Identify which cell holds the provided text, then report its (x, y) central coordinate. 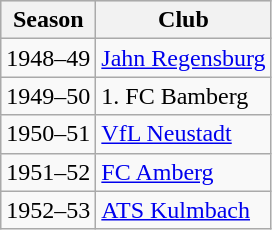
Club (184, 20)
Season (48, 20)
1951–52 (48, 172)
FC Amberg (184, 172)
1950–51 (48, 134)
VfL Neustadt (184, 134)
1952–53 (48, 210)
1948–49 (48, 58)
Jahn Regensburg (184, 58)
1. FC Bamberg (184, 96)
ATS Kulmbach (184, 210)
1949–50 (48, 96)
